Return the (X, Y) coordinate for the center point of the cell that contains the specified text.  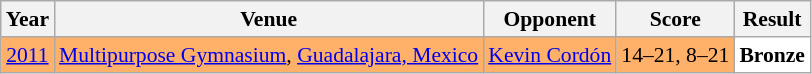
Kevin Cordón (550, 55)
2011 (28, 55)
14–21, 8–21 (675, 55)
Opponent (550, 19)
Bronze (772, 55)
Venue (268, 19)
Year (28, 19)
Multipurpose Gymnasium, Guadalajara, Mexico (268, 55)
Result (772, 19)
Score (675, 19)
